Provide the [X, Y] coordinate of the cell's center where the given text is located.  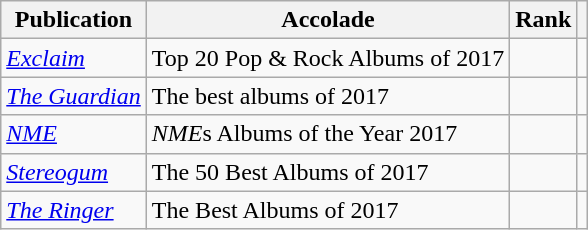
The best albums of 2017 [328, 96]
The 50 Best Albums of 2017 [328, 172]
NME [74, 134]
Accolade [328, 20]
The Best Albums of 2017 [328, 210]
Publication [74, 20]
Stereogum [74, 172]
The Ringer [74, 210]
Top 20 Pop & Rock Albums of 2017 [328, 58]
The Guardian [74, 96]
Rank [544, 20]
NMEs Albums of the Year 2017 [328, 134]
Exclaim [74, 58]
